Determine the [x, y] coordinate at the center of the cell enclosing the given text.  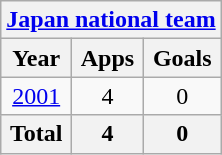
Year [36, 58]
Total [36, 134]
Goals [182, 58]
Apps [108, 58]
2001 [36, 96]
Japan national team [111, 20]
